Return [X, Y] of the center of cell containing provided text 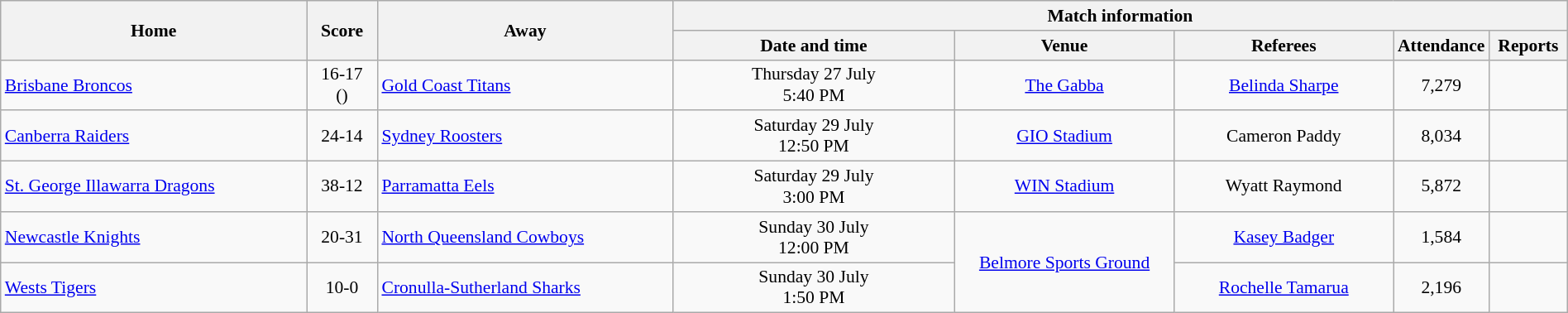
Match information [1120, 16]
1,584 [1441, 237]
Kasey Badger [1284, 237]
Sunday 30 July1:50 PM [814, 288]
Belinda Sharpe [1284, 84]
Saturday 29 July12:50 PM [814, 136]
7,279 [1441, 84]
5,872 [1441, 187]
2,196 [1441, 288]
Venue [1064, 46]
Thursday 27 July5:40 PM [814, 84]
20-31 [342, 237]
10-0 [342, 288]
Canberra Raiders [154, 136]
Score [342, 30]
Cameron Paddy [1284, 136]
8,034 [1441, 136]
WIN Stadium [1064, 187]
Wyatt Raymond [1284, 187]
Newcastle Knights [154, 237]
North Queensland Cowboys [524, 237]
Rochelle Tamarua [1284, 288]
Saturday 29 July3:00 PM [814, 187]
Belmore Sports Ground [1064, 262]
Gold Coast Titans [524, 84]
Wests Tigers [154, 288]
38-12 [342, 187]
Home [154, 30]
Date and time [814, 46]
St. George Illawarra Dragons [154, 187]
Attendance [1441, 46]
GIO Stadium [1064, 136]
Reports [1528, 46]
Sydney Roosters [524, 136]
Sunday 30 July12:00 PM [814, 237]
Away [524, 30]
The Gabba [1064, 84]
Cronulla-Sutherland Sharks [524, 288]
Parramatta Eels [524, 187]
Referees [1284, 46]
Brisbane Broncos [154, 84]
24-14 [342, 136]
16-17() [342, 84]
